Provide the [x, y] coordinate of the cell's center where the given text is located.  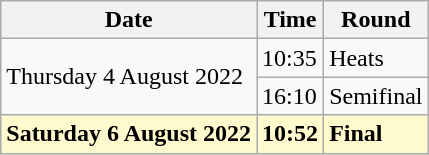
Date [129, 20]
Semifinal [376, 96]
10:35 [290, 58]
Thursday 4 August 2022 [129, 77]
Saturday 6 August 2022 [129, 134]
16:10 [290, 96]
Heats [376, 58]
Round [376, 20]
10:52 [290, 134]
Final [376, 134]
Time [290, 20]
